Scan for the cell matching the given text and deliver its (X, Y) coordinate at center. 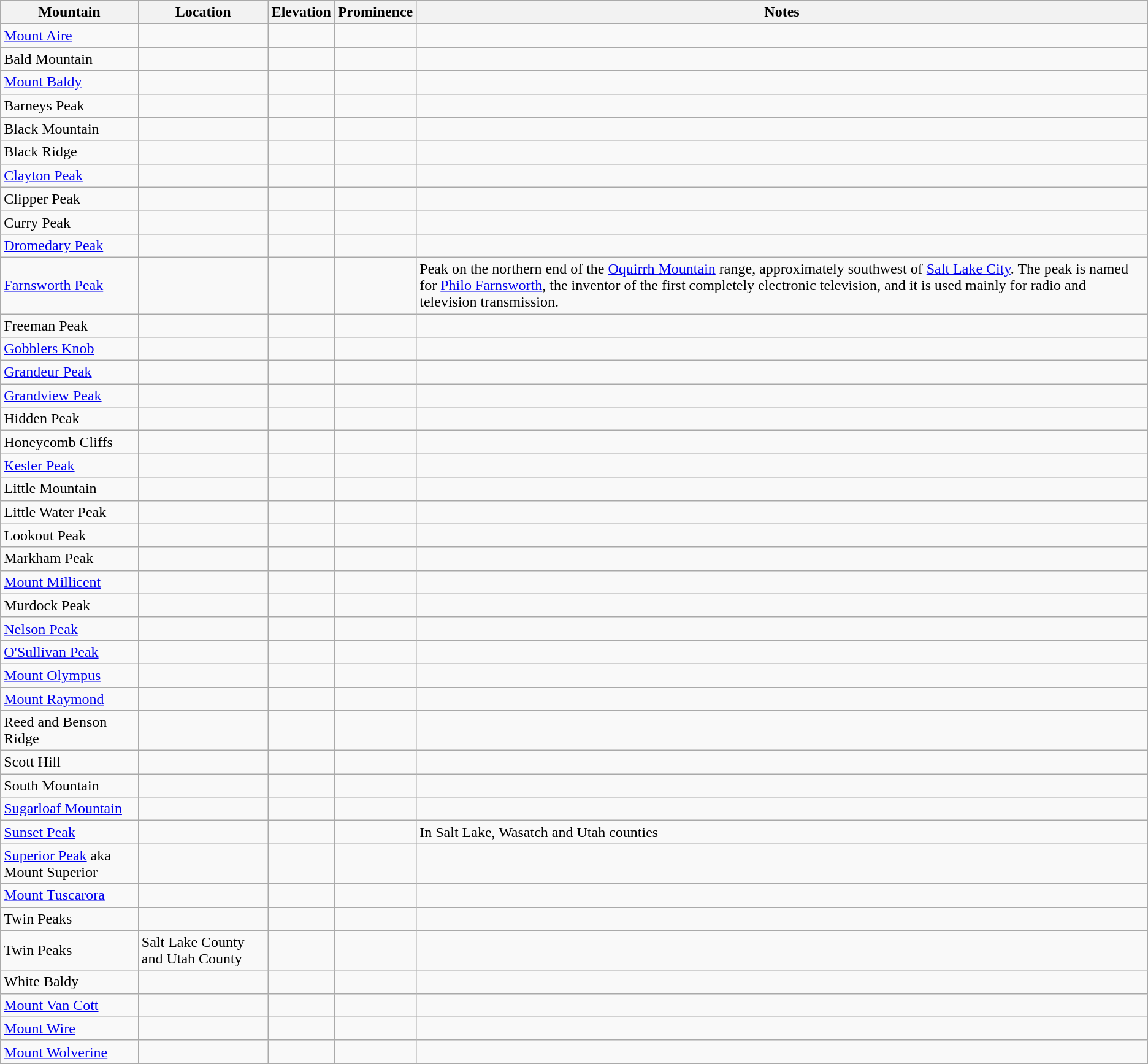
Sugarloaf Mountain (70, 809)
Mountain (70, 12)
Clayton Peak (70, 175)
South Mountain (70, 786)
Mount Millicent (70, 582)
Mount Aire (70, 36)
Mount Olympus (70, 675)
Mount Van Cott (70, 1005)
Dromedary Peak (70, 245)
Prominence (375, 12)
Black Mountain (70, 129)
White Baldy (70, 982)
Mount Baldy (70, 82)
O'Sullivan Peak (70, 652)
Honeycomb Cliffs (70, 442)
Gobblers Knob (70, 349)
Grandview Peak (70, 396)
Little Water Peak (70, 512)
Little Mountain (70, 489)
In Salt Lake, Wasatch and Utah counties (782, 832)
Mount Raymond (70, 698)
Hidden Peak (70, 419)
Kesler Peak (70, 465)
Clipper Peak (70, 199)
Freeman Peak (70, 326)
Curry Peak (70, 222)
Nelson Peak (70, 629)
Salt Lake County and Utah County (203, 951)
Markham Peak (70, 559)
Elevation (301, 12)
Barneys Peak (70, 105)
Lookout Peak (70, 535)
Murdock Peak (70, 605)
Mount Tuscarora (70, 895)
Farnsworth Peak (70, 285)
Reed and Benson Ridge (70, 731)
Sunset Peak (70, 832)
Superior Peak aka Mount Superior (70, 863)
Grandeur Peak (70, 372)
Mount Wire (70, 1028)
Scott Hill (70, 762)
Black Ridge (70, 152)
Mount Wolverine (70, 1052)
Bald Mountain (70, 59)
Notes (782, 12)
Location (203, 12)
